Pinpoint the cell where the given text exists, returning its [x, y] midpoint coordinate. 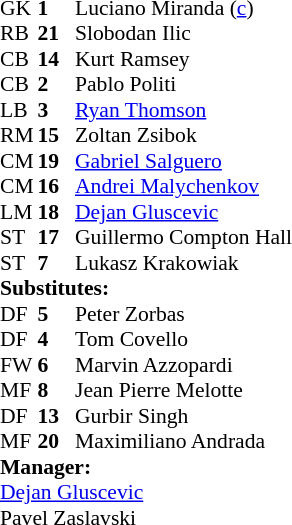
Pablo Politi [184, 85]
Dejan Gluscevic [184, 212]
Andrei Malychenkov [184, 187]
18 [57, 212]
Maximiliano Andrada [184, 441]
4 [57, 339]
Peter Zorbas [184, 314]
8 [57, 391]
Manager: [146, 467]
LM [19, 212]
19 [57, 161]
7 [57, 263]
Ryan Thomson [184, 110]
2 [57, 85]
Substitutes: [146, 289]
RB [19, 33]
Slobodan Ilic [184, 33]
FW [19, 365]
Marvin Azzopardi [184, 365]
Tom Covello [184, 339]
15 [57, 135]
20 [57, 441]
Gurbir Singh [184, 416]
21 [57, 33]
Jean Pierre Melotte [184, 391]
13 [57, 416]
14 [57, 59]
6 [57, 365]
Kurt Ramsey [184, 59]
Gabriel Salguero [184, 161]
3 [57, 110]
16 [57, 187]
Guillermo Compton Hall [184, 237]
RM [19, 135]
Zoltan Zsibok [184, 135]
17 [57, 237]
LB [19, 110]
5 [57, 314]
Lukasz Krakowiak [184, 263]
